Provide the [X, Y] coordinate of the cell's center where the given text is located.  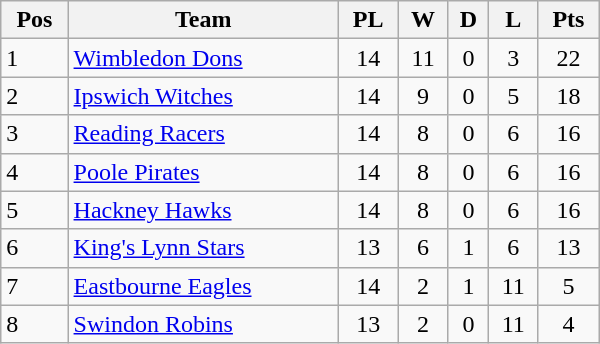
Pos [34, 20]
Hackney Hawks [203, 210]
Eastbourne Eagles [203, 286]
Poole Pirates [203, 172]
W [423, 20]
L [514, 20]
Team [203, 20]
Pts [569, 20]
Swindon Robins [203, 324]
18 [569, 96]
Ipswich Witches [203, 96]
Wimbledon Dons [203, 58]
22 [569, 58]
Reading Racers [203, 134]
D [468, 20]
King's Lynn Stars [203, 248]
7 [34, 286]
9 [423, 96]
PL [368, 20]
